Find where the given text appears and provide that cell's center as (x, y) coordinate. 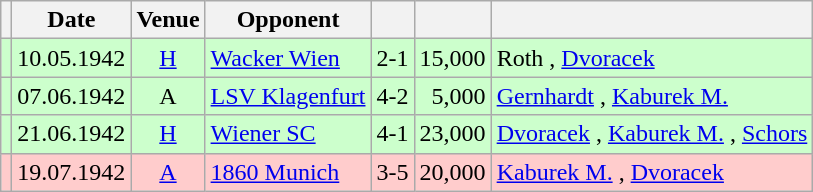
20,000 (452, 172)
15,000 (452, 58)
4-2 (392, 96)
23,000 (452, 134)
Venue (168, 20)
4-1 (392, 134)
Gernhardt , Kaburek M. (652, 96)
Wiener SC (288, 134)
Dvoracek , Kaburek M. , Schors (652, 134)
1860 Munich (288, 172)
Wacker Wien (288, 58)
10.05.1942 (72, 58)
3-5 (392, 172)
21.06.1942 (72, 134)
Opponent (288, 20)
LSV Klagenfurt (288, 96)
Date (72, 20)
5,000 (452, 96)
07.06.1942 (72, 96)
Roth , Dvoracek (652, 58)
Kaburek M. , Dvoracek (652, 172)
2-1 (392, 58)
19.07.1942 (72, 172)
